Search for the cell housing the specified text and yield its (X, Y) center coordinate. 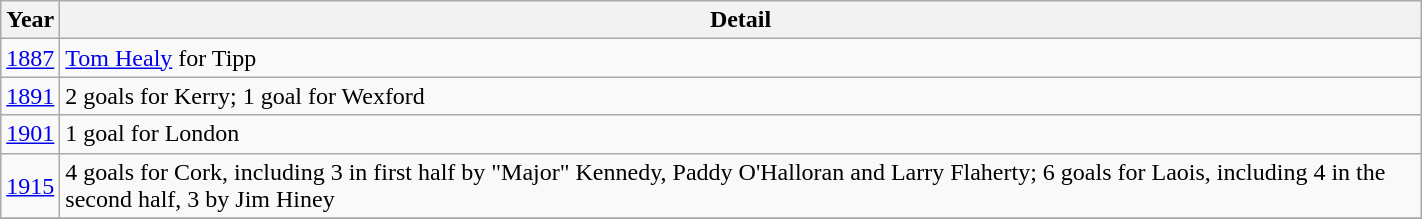
1891 (30, 96)
1887 (30, 58)
2 goals for Kerry; 1 goal for Wexford (740, 96)
Detail (740, 20)
1915 (30, 186)
Year (30, 20)
1 goal for London (740, 134)
Tom Healy for Tipp (740, 58)
1901 (30, 134)
